Find where the given text appears and provide that cell's center as (X, Y) coordinate. 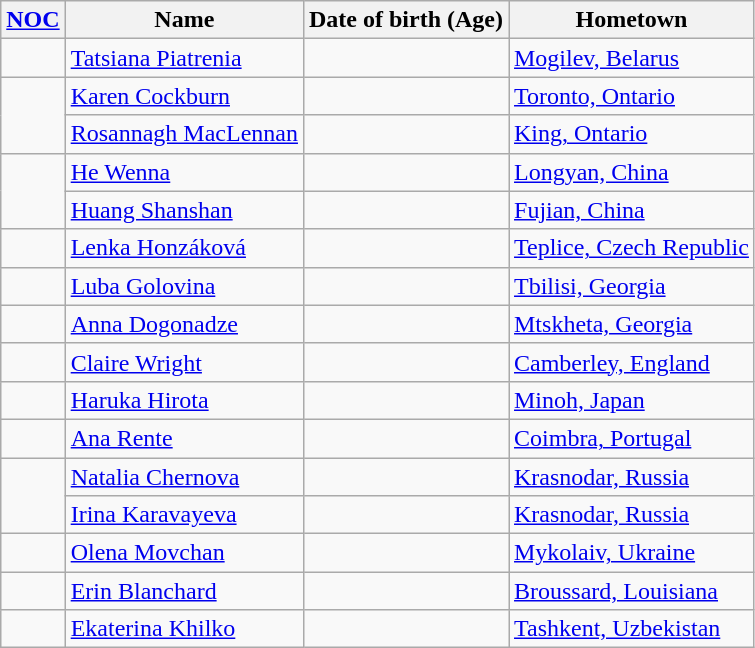
Hometown (631, 20)
Natalia Chernova (184, 477)
Karen Cockburn (184, 96)
Olena Movchan (184, 553)
Mykolaiv, Ukraine (631, 553)
Coimbra, Portugal (631, 438)
Toronto, Ontario (631, 96)
Tatsiana Piatrenia (184, 58)
Erin Blanchard (184, 591)
Mtskheta, Georgia (631, 324)
Lenka Honzáková (184, 248)
Tashkent, Uzbekistan (631, 629)
Luba Golovina (184, 286)
Rosannagh MacLennan (184, 134)
Fujian, China (631, 210)
Mogilev, Belarus (631, 58)
Minoh, Japan (631, 400)
Irina Karavayeva (184, 515)
He Wenna (184, 172)
Anna Dogonadze (184, 324)
Name (184, 20)
Claire Wright (184, 362)
Tbilisi, Georgia (631, 286)
Longyan, China (631, 172)
Teplice, Czech Republic (631, 248)
Ekaterina Khilko (184, 629)
Camberley, England (631, 362)
Broussard, Louisiana (631, 591)
NOC (33, 20)
Huang Shanshan (184, 210)
King, Ontario (631, 134)
Haruka Hirota (184, 400)
Date of birth (Age) (406, 20)
Ana Rente (184, 438)
